Scan for the cell matching the given text and deliver its [x, y] coordinate at center. 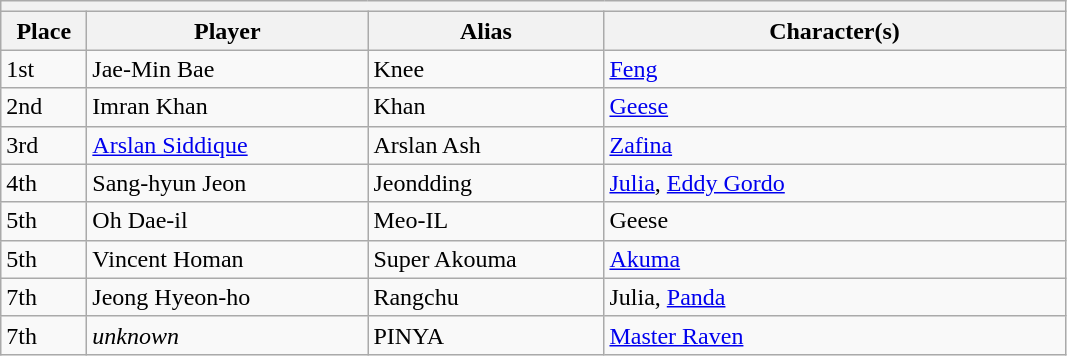
Julia, Eddy Gordo [834, 183]
2nd [44, 107]
Rangchu [486, 297]
PINYA [486, 335]
Jae-Min Bae [228, 69]
Arslan Siddique [228, 145]
Oh Dae-il [228, 221]
Character(s) [834, 31]
3rd [44, 145]
Julia, Panda [834, 297]
Jeong Hyeon-ho [228, 297]
Jeondding [486, 183]
Meo-IL [486, 221]
Vincent Homan [228, 259]
1st [44, 69]
unknown [228, 335]
Zafina [834, 145]
Feng [834, 69]
Super Akouma [486, 259]
Imran Khan [228, 107]
Khan [486, 107]
4th [44, 183]
Master Raven [834, 335]
Sang-hyun Jeon [228, 183]
Player [228, 31]
Place [44, 31]
Akuma [834, 259]
Arslan Ash [486, 145]
Knee [486, 69]
Alias [486, 31]
